Return (x, y) of the center of cell containing provided text 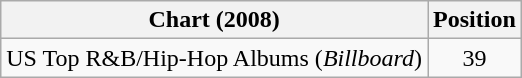
Chart (2008) (214, 20)
Position (475, 20)
39 (475, 58)
US Top R&B/Hip-Hop Albums (Billboard) (214, 58)
